Extract the (x, y) coordinate from the center of the cell holding the provided text.  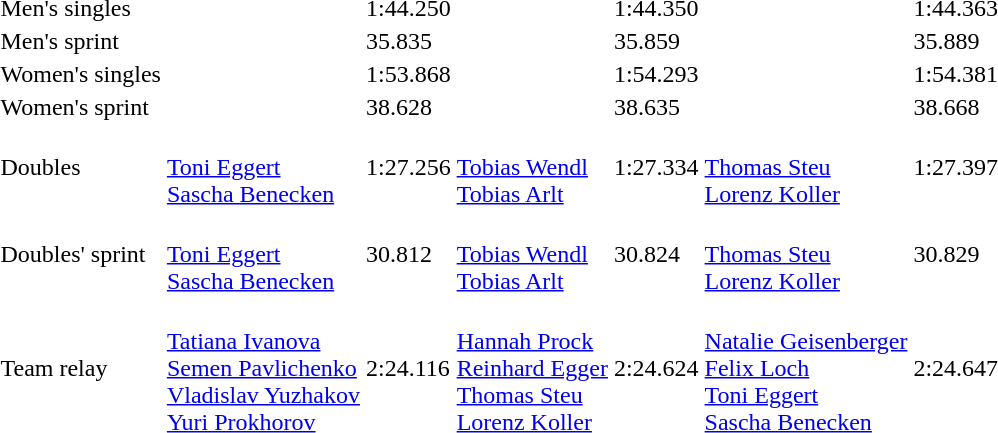
1:54.293 (656, 74)
35.859 (656, 41)
35.835 (408, 41)
1:27.334 (656, 167)
38.635 (656, 107)
30.824 (656, 254)
30.812 (408, 254)
1:53.868 (408, 74)
1:27.256 (408, 167)
38.628 (408, 107)
